Pinpoint the cell where the given text exists, returning its (x, y) midpoint coordinate. 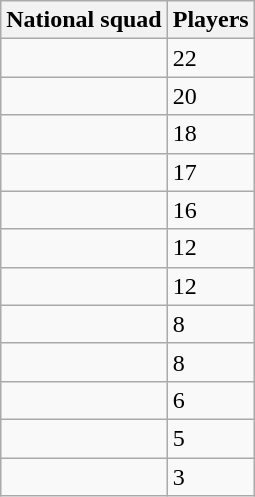
18 (210, 134)
National squad (84, 20)
5 (210, 438)
20 (210, 96)
3 (210, 477)
22 (210, 58)
17 (210, 172)
6 (210, 400)
16 (210, 210)
Players (210, 20)
